Identify which cell holds the provided text, then report its [x, y] central coordinate. 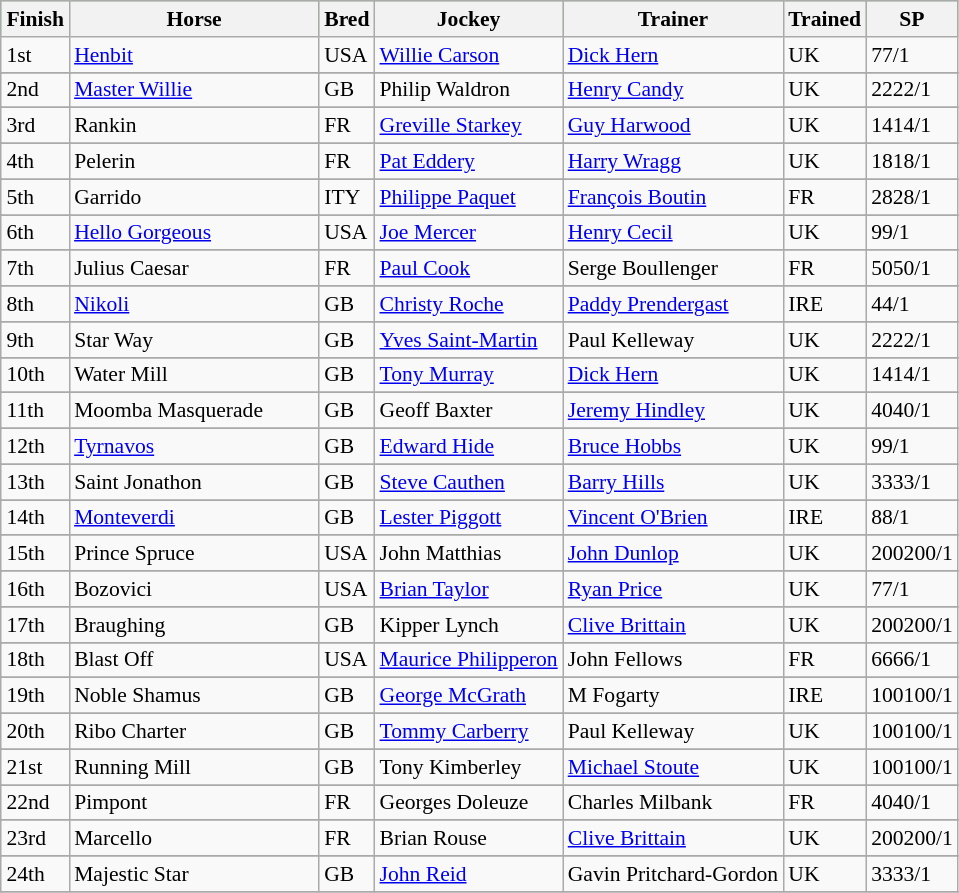
88/1 [912, 518]
Harry Wragg [674, 162]
11th [35, 411]
Steve Cauthen [469, 482]
Charles Milbank [674, 803]
10th [35, 375]
Willie Carson [469, 55]
M Fogarty [674, 696]
22nd [35, 803]
Pat Eddery [469, 162]
Philippe Paquet [469, 197]
Tony Murray [469, 375]
Brian Taylor [469, 589]
18th [35, 660]
9th [35, 340]
Henry Cecil [674, 233]
Water Mill [194, 375]
16th [35, 589]
Saint Jonathon [194, 482]
3rd [35, 126]
Finish [35, 19]
6666/1 [912, 660]
21st [35, 767]
Paul Cook [469, 269]
15th [35, 554]
Serge Boullenger [674, 269]
Star Way [194, 340]
24th [35, 874]
Ryan Price [674, 589]
Marcello [194, 839]
Maurice Philipperon [469, 660]
SP [912, 19]
Christy Roche [469, 304]
John Fellows [674, 660]
George McGrath [469, 696]
John Matthias [469, 554]
Michael Stoute [674, 767]
Yves Saint-Martin [469, 340]
Horse [194, 19]
John Reid [469, 874]
14th [35, 518]
Julius Caesar [194, 269]
Prince Spruce [194, 554]
Kipper Lynch [469, 625]
Lester Piggott [469, 518]
Brian Rouse [469, 839]
19th [35, 696]
Bruce Hobbs [674, 447]
Gavin Pritchard-Gordon [674, 874]
Paddy Prendergast [674, 304]
John Dunlop [674, 554]
Garrido [194, 197]
Ribo Charter [194, 732]
Tony Kimberley [469, 767]
20th [35, 732]
Geoff Baxter [469, 411]
Running Mill [194, 767]
44/1 [912, 304]
Jockey [469, 19]
François Boutin [674, 197]
4th [35, 162]
Bozovici [194, 589]
Master Willie [194, 90]
Vincent O'Brien [674, 518]
Philip Waldron [469, 90]
Moomba Masquerade [194, 411]
Trained [824, 19]
7th [35, 269]
17th [35, 625]
Guy Harwood [674, 126]
Barry Hills [674, 482]
Henry Candy [674, 90]
Bred [346, 19]
6th [35, 233]
Joe Mercer [469, 233]
8th [35, 304]
Pelerin [194, 162]
Hello Gorgeous [194, 233]
12th [35, 447]
Jeremy Hindley [674, 411]
Majestic Star [194, 874]
5050/1 [912, 269]
Blast Off [194, 660]
2828/1 [912, 197]
Tommy Carberry [469, 732]
Pimpont [194, 803]
Tyrnavos [194, 447]
2nd [35, 90]
Henbit [194, 55]
23rd [35, 839]
Braughing [194, 625]
1818/1 [912, 162]
Edward Hide [469, 447]
Noble Shamus [194, 696]
Nikoli [194, 304]
5th [35, 197]
Greville Starkey [469, 126]
Monteverdi [194, 518]
Trainer [674, 19]
Rankin [194, 126]
Georges Doleuze [469, 803]
13th [35, 482]
1st [35, 55]
ITY [346, 197]
